Detect which cell encompasses the target text, then output its [x, y] center coordinate. 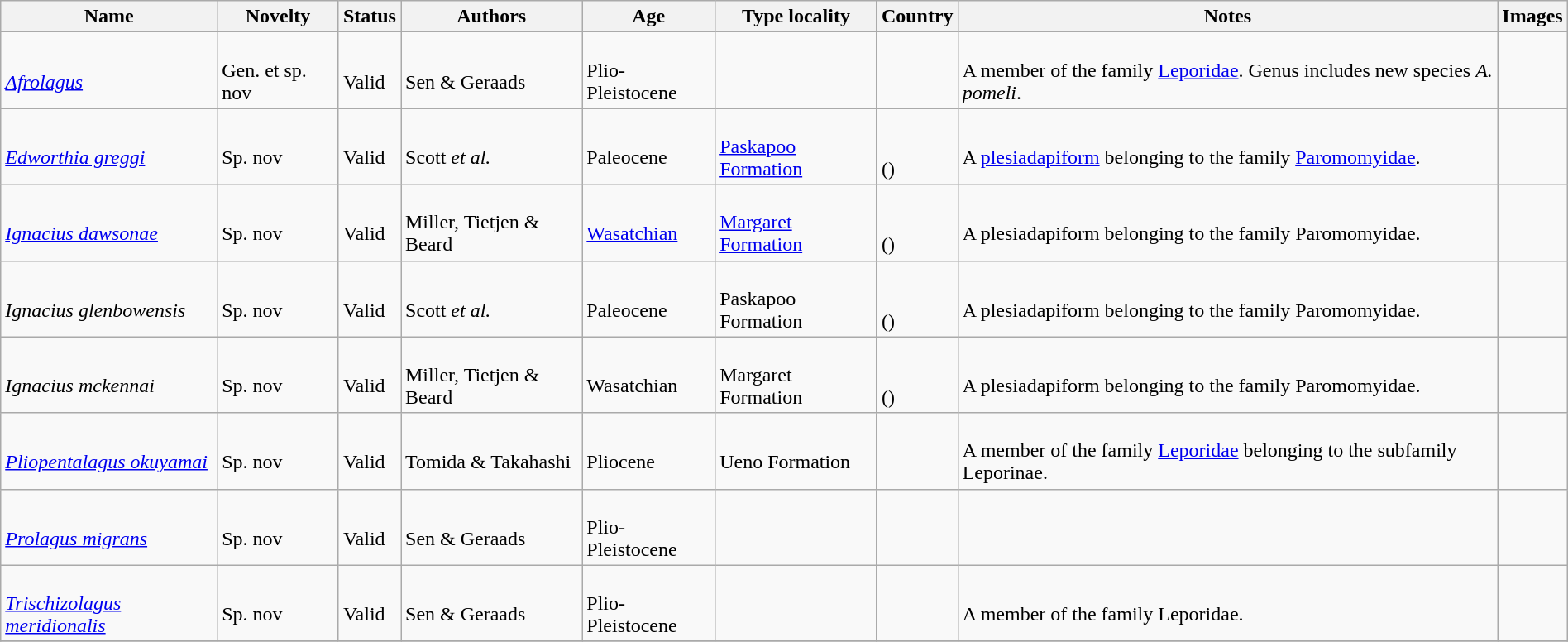
Pliocene [648, 451]
Ignacius glenbowensis [109, 299]
Ignacius dawsonae [109, 223]
Images [1532, 17]
Tomida & Takahashi [491, 451]
Status [369, 17]
Afrolagus [109, 70]
Novelty [278, 17]
A member of the family Leporidae belonging to the subfamily Leporinae. [1227, 451]
Prolagus migrans [109, 527]
Authors [491, 17]
Country [917, 17]
Edworthia greggi [109, 146]
Trischizolagus meridionalis [109, 603]
Ignacius mckennai [109, 375]
A member of the family Leporidae. Genus includes new species A. pomeli. [1227, 70]
Ueno Formation [796, 451]
Type locality [796, 17]
Age [648, 17]
Name [109, 17]
Gen. et sp. nov [278, 70]
Notes [1227, 17]
Pliopentalagus okuyamai [109, 451]
A member of the family Leporidae. [1227, 603]
